Capture the cell that displays the provided text and extract its (x, y) central coordinate. 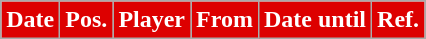
Player (152, 20)
From (225, 20)
Date until (314, 20)
Ref. (398, 20)
Date (30, 20)
Pos. (86, 20)
